Return [x, y] of the center of cell containing provided text 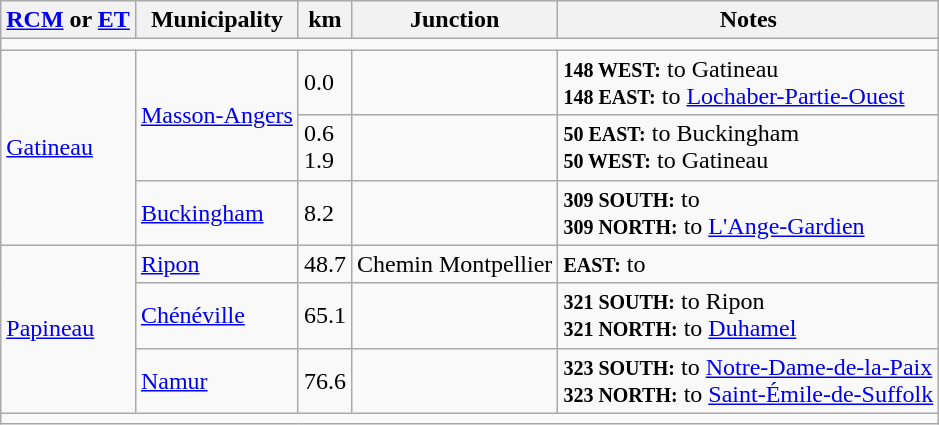
Chénéville [216, 316]
0.0 [324, 82]
0.6 1.9 [324, 148]
RCM or ET [68, 20]
Ripon [216, 264]
323 SOUTH: to Notre-Dame-de-la-Paix 323 NORTH: to Saint-Émile-de-Suffolk [748, 380]
76.6 [324, 380]
309 SOUTH: to 309 NORTH: to L'Ange-Gardien [748, 212]
Masson-Angers [216, 115]
Municipality [216, 20]
321 SOUTH: to Ripon 321 NORTH: to Duhamel [748, 316]
EAST: to [748, 264]
Namur [216, 380]
Junction [454, 20]
Gatineau [68, 148]
km [324, 20]
148 WEST: to Gatineau 148 EAST: to Lochaber-Partie-Ouest [748, 82]
Buckingham [216, 212]
Chemin Montpellier [454, 264]
Notes [748, 20]
Papineau [68, 329]
50 EAST: to Buckingham 50 WEST: to Gatineau [748, 148]
65.1 [324, 316]
48.7 [324, 264]
8.2 [324, 212]
